Detect which cell encompasses the target text, then output its (x, y) center coordinate. 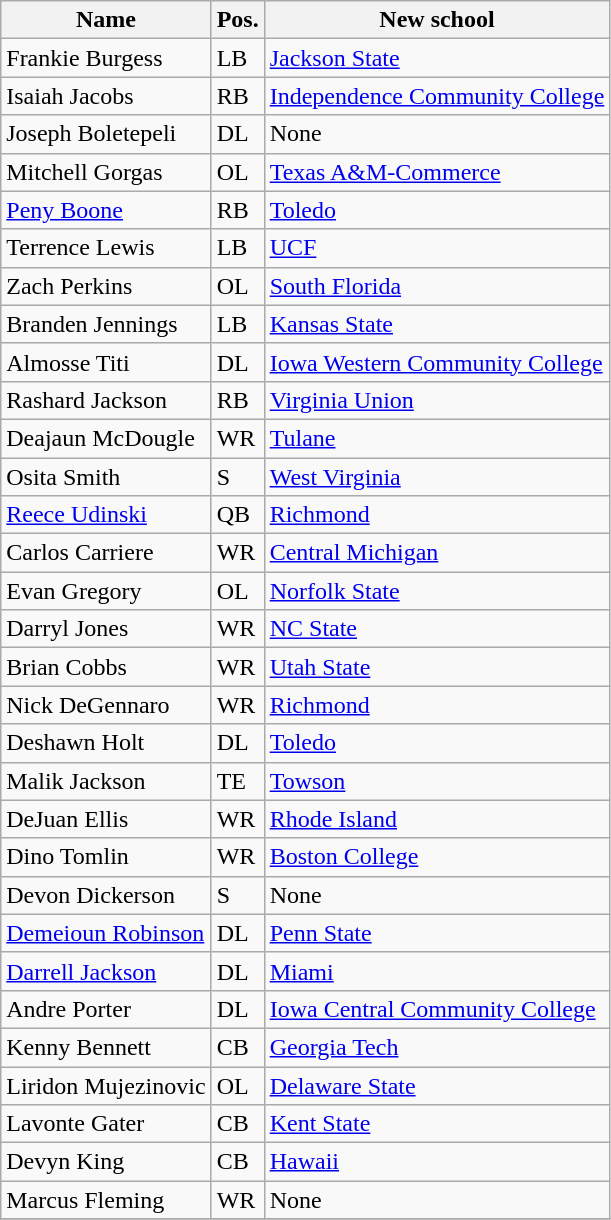
Name (106, 20)
Hawaii (437, 1162)
Texas A&M-Commerce (437, 172)
Tulane (437, 438)
NC State (437, 629)
Frankie Burgess (106, 58)
Brian Cobbs (106, 667)
Towson (437, 781)
Kenny Bennett (106, 1047)
Joseph Boletepeli (106, 134)
Iowa Western Community College (437, 362)
Evan Gregory (106, 591)
Georgia Tech (437, 1047)
Malik Jackson (106, 781)
Miami (437, 971)
Rhode Island (437, 819)
Penn State (437, 933)
Utah State (437, 667)
Kansas State (437, 324)
Terrence Lewis (106, 248)
Virginia Union (437, 400)
Independence Community College (437, 96)
Andre Porter (106, 1009)
Deajaun McDougle (106, 438)
Devyn King (106, 1162)
Isaiah Jacobs (106, 96)
Mitchell Gorgas (106, 172)
Devon Dickerson (106, 895)
Demeioun Robinson (106, 933)
Dino Tomlin (106, 857)
Carlos Carriere (106, 553)
TE (238, 781)
Delaware State (437, 1085)
Central Michigan (437, 553)
Darrell Jackson (106, 971)
UCF (437, 248)
Nick DeGennaro (106, 705)
Rashard Jackson (106, 400)
Liridon Mujezinovic (106, 1085)
Almosse Titi (106, 362)
Pos. (238, 20)
New school (437, 20)
Osita Smith (106, 477)
Jackson State (437, 58)
South Florida (437, 286)
Lavonte Gater (106, 1124)
Deshawn Holt (106, 743)
Darryl Jones (106, 629)
Peny Boone (106, 210)
West Virginia (437, 477)
Boston College (437, 857)
QB (238, 515)
Zach Perkins (106, 286)
Iowa Central Community College (437, 1009)
Marcus Fleming (106, 1200)
DeJuan Ellis (106, 819)
Branden Jennings (106, 324)
Norfolk State (437, 591)
Kent State (437, 1124)
Reece Udinski (106, 515)
